Find where the given text appears and provide that cell's center as (x, y) coordinate. 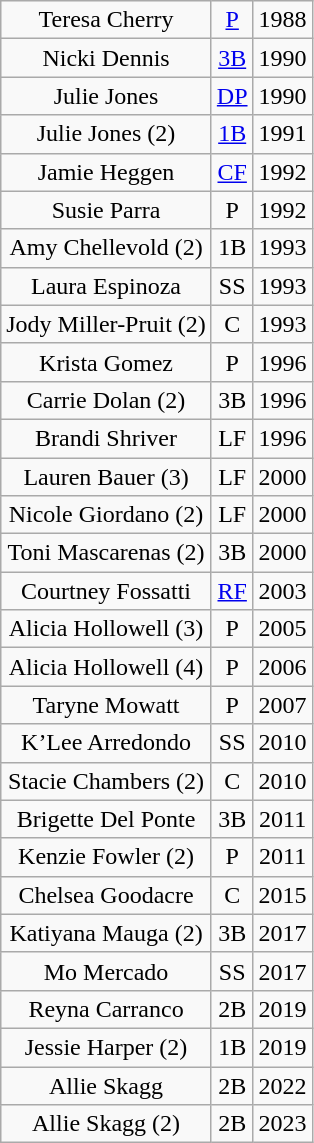
Lauren Bauer (3) (106, 477)
2003 (282, 591)
Krista Gomez (106, 362)
Jessie Harper (2) (106, 1047)
Laura Espinoza (106, 286)
Alicia Hollowell (3) (106, 629)
Reyna Carranco (106, 1009)
2006 (282, 667)
Alicia Hollowell (4) (106, 667)
Allie Skagg (2) (106, 1124)
Katiyana Mauga (2) (106, 933)
Susie Parra (106, 210)
Teresa Cherry (106, 20)
Carrie Dolan (2) (106, 400)
K’Lee Arredondo (106, 743)
Nicki Dennis (106, 58)
Taryne Mowatt (106, 705)
Toni Mascarenas (2) (106, 553)
2022 (282, 1085)
Jody Miller-Pruit (2) (106, 324)
2007 (282, 705)
1991 (282, 134)
CF (232, 172)
Julie Jones (2) (106, 134)
Mo Mercado (106, 971)
Courtney Fossatti (106, 591)
2015 (282, 895)
Allie Skagg (106, 1085)
RF (232, 591)
2005 (282, 629)
2023 (282, 1124)
Nicole Giordano (2) (106, 515)
Stacie Chambers (2) (106, 781)
Jamie Heggen (106, 172)
Kenzie Fowler (2) (106, 857)
Amy Chellevold (2) (106, 248)
Brandi Shriver (106, 438)
Julie Jones (106, 96)
Brigette Del Ponte (106, 819)
Chelsea Goodacre (106, 895)
1988 (282, 20)
DP (232, 96)
